Locate the cell with the specified text and output its (x, y) center coordinate. 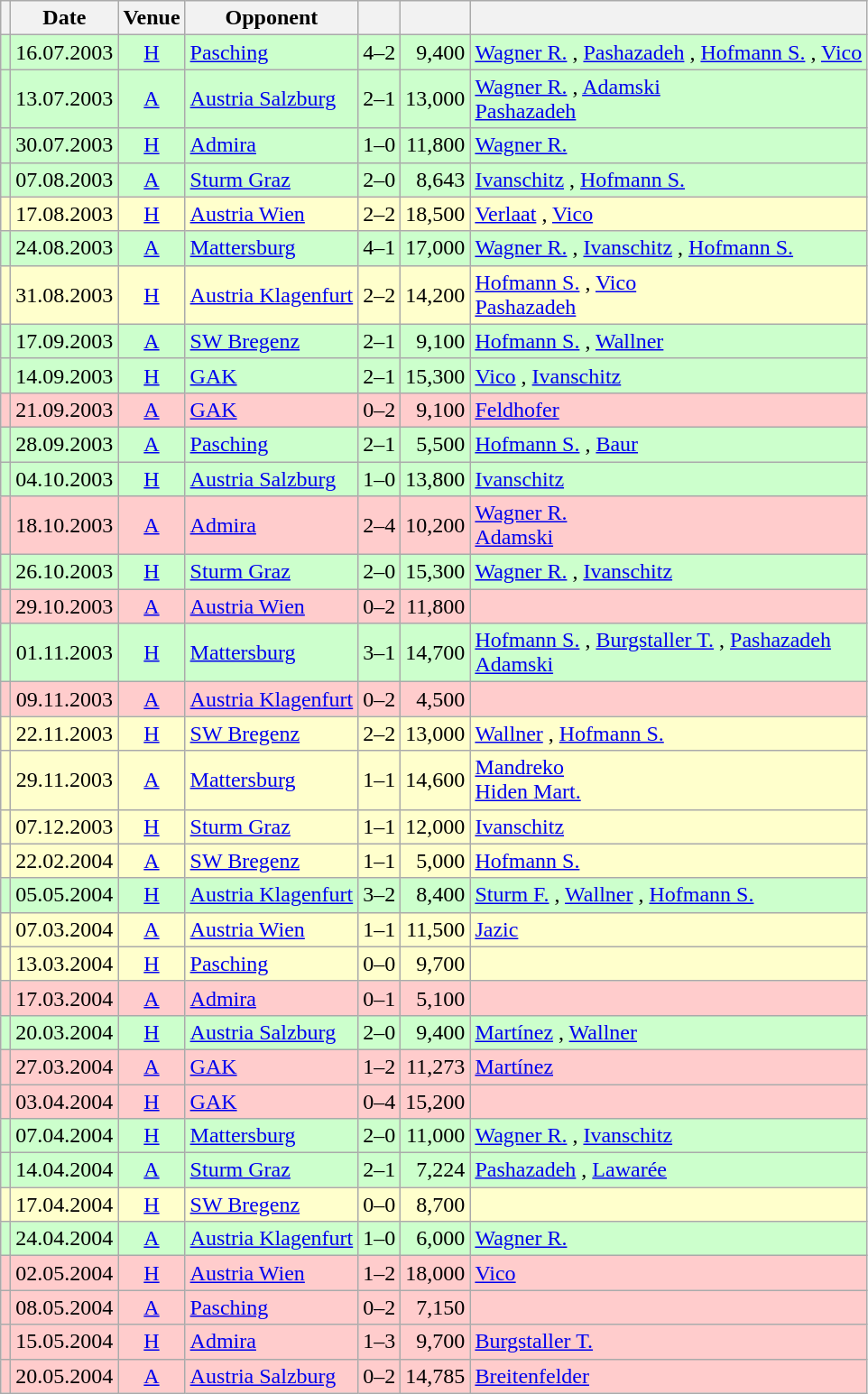
07.03.2004 (65, 929)
Ivanschitz , Hofmann S. (669, 180)
22.11.2003 (65, 734)
Verlaat , Vico (669, 214)
18.10.2003 (65, 525)
01.11.2003 (65, 653)
4–2 (379, 52)
5,100 (435, 998)
13.03.2004 (65, 964)
Sturm F. , Wallner , Hofmann S. (669, 895)
Wagner R. , Ivanschitz , Hofmann S. (669, 248)
07.12.2003 (65, 826)
14,600 (435, 780)
Hofmann S. , Wallner (669, 341)
Feldhofer (669, 410)
5,500 (435, 444)
16.07.2003 (65, 52)
08.05.2004 (65, 1307)
Vico , Ivanschitz (669, 375)
03.04.2004 (65, 1102)
2–4 (379, 525)
18,500 (435, 214)
4–1 (379, 248)
14,785 (435, 1376)
04.10.2003 (65, 479)
17.03.2004 (65, 998)
0–1 (379, 998)
5,000 (435, 861)
8,643 (435, 180)
24.08.2003 (65, 248)
28.09.2003 (65, 444)
24.04.2004 (65, 1239)
18,000 (435, 1273)
20.05.2004 (65, 1376)
3–1 (379, 653)
Hofmann S. (669, 861)
Opponent (272, 18)
20.03.2004 (65, 1032)
Jazic (669, 929)
27.03.2004 (65, 1066)
29.11.2003 (65, 780)
17.09.2003 (65, 341)
15,200 (435, 1102)
Wagner R. , Pashazadeh , Hofmann S. , Vico (669, 52)
Hofmann S. , Burgstaller T. , Pashazadeh Adamski (669, 653)
Wagner R. Adamski (669, 525)
11,500 (435, 929)
Hofmann S. , Vico Pashazadeh (669, 294)
17,000 (435, 248)
Date (65, 18)
Wallner , Hofmann S. (669, 734)
07.04.2004 (65, 1136)
8,700 (435, 1205)
6,000 (435, 1239)
09.11.2003 (65, 699)
11,273 (435, 1066)
Vico (669, 1273)
13,800 (435, 479)
Venue (152, 18)
11,000 (435, 1136)
15.05.2004 (65, 1342)
7,150 (435, 1307)
8,400 (435, 895)
31.08.2003 (65, 294)
05.05.2004 (65, 895)
13.07.2003 (65, 99)
3–2 (379, 895)
0–4 (379, 1102)
12,000 (435, 826)
21.09.2003 (65, 410)
Burgstaller T. (669, 1342)
07.08.2003 (65, 180)
17.04.2004 (65, 1205)
Martínez , Wallner (669, 1032)
26.10.2003 (65, 572)
Hofmann S. , Baur (669, 444)
02.05.2004 (65, 1273)
14.04.2004 (65, 1170)
30.07.2003 (65, 145)
4,500 (435, 699)
10,200 (435, 525)
1–3 (379, 1342)
Breitenfelder (669, 1376)
22.02.2004 (65, 861)
14,700 (435, 653)
17.08.2003 (65, 214)
Wagner R. , Adamski Pashazadeh (669, 99)
29.10.2003 (65, 606)
Mandreko Hiden Mart. (669, 780)
Pashazadeh , Lawarée (669, 1170)
7,224 (435, 1170)
14,200 (435, 294)
Martínez (669, 1066)
14.09.2003 (65, 375)
